Output the [x, y] coordinate of the center of the cell containing the given text.  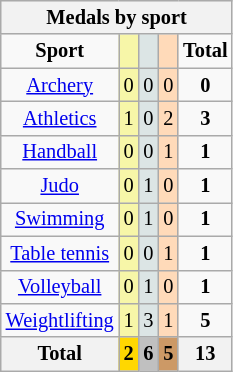
Archery [60, 85]
6 [148, 354]
Medals by sport [117, 17]
Judo [60, 186]
Weightlifting [60, 320]
Volleyball [60, 287]
Athletics [60, 118]
Table tennis [60, 253]
Sport [60, 51]
13 [205, 354]
Swimming [60, 219]
Handball [60, 152]
